Identify which cell holds the provided text, then report its [x, y] central coordinate. 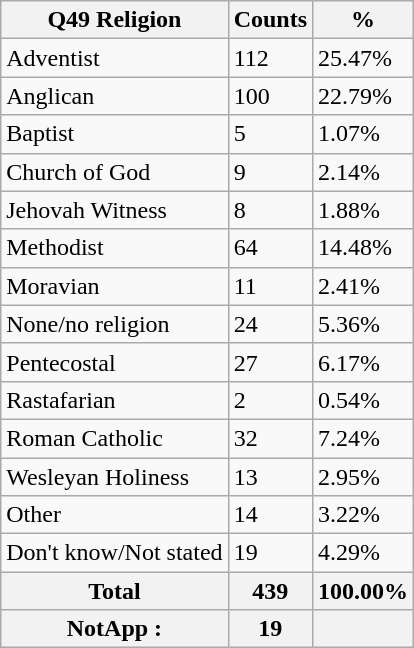
% [364, 20]
439 [270, 591]
5 [270, 134]
Q49 Religion [114, 20]
2.95% [364, 477]
Total [114, 591]
Don't know/Not stated [114, 553]
Jehovah Witness [114, 210]
0.54% [364, 400]
8 [270, 210]
14.48% [364, 248]
NotApp : [114, 629]
Pentecostal [114, 362]
Rastafarian [114, 400]
24 [270, 324]
5.36% [364, 324]
Other [114, 515]
11 [270, 286]
25.47% [364, 58]
1.88% [364, 210]
100.00% [364, 591]
Counts [270, 20]
13 [270, 477]
22.79% [364, 96]
Methodist [114, 248]
1.07% [364, 134]
Baptist [114, 134]
7.24% [364, 438]
9 [270, 172]
None/no religion [114, 324]
3.22% [364, 515]
32 [270, 438]
Moravian [114, 286]
Adventist [114, 58]
14 [270, 515]
6.17% [364, 362]
64 [270, 248]
Roman Catholic [114, 438]
2.41% [364, 286]
Anglican [114, 96]
Wesleyan Holiness [114, 477]
2.14% [364, 172]
4.29% [364, 553]
2 [270, 400]
112 [270, 58]
27 [270, 362]
Church of God [114, 172]
100 [270, 96]
